Scan for the cell matching the given text and deliver its (X, Y) coordinate at center. 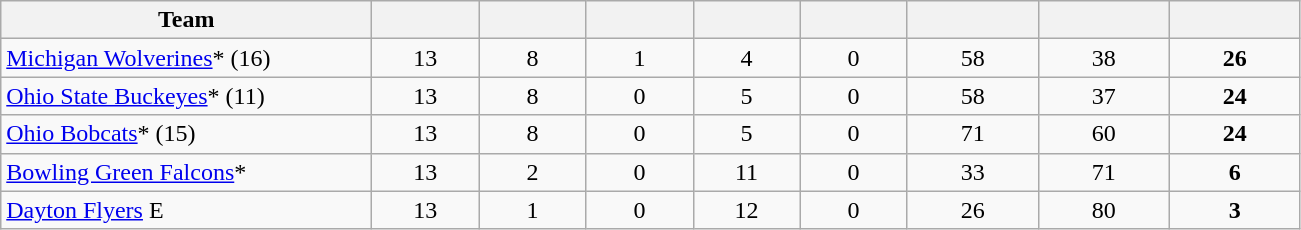
3 (1234, 210)
11 (746, 172)
37 (1104, 96)
12 (746, 210)
Michigan Wolverines* (16) (186, 58)
Bowling Green Falcons* (186, 172)
60 (1104, 134)
6 (1234, 172)
Ohio Bobcats* (15) (186, 134)
Team (186, 20)
33 (972, 172)
Ohio State Buckeyes* (11) (186, 96)
4 (746, 58)
2 (532, 172)
80 (1104, 210)
38 (1104, 58)
Dayton Flyers E (186, 210)
